Determine the (x, y) coordinate at the center of the cell enclosing the given text.  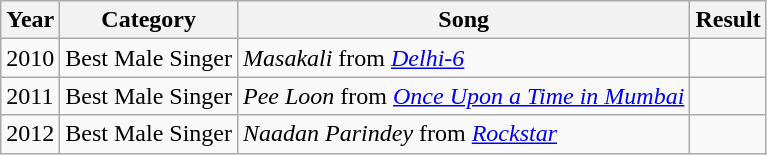
Naadan Parindey from Rockstar (464, 134)
2012 (30, 134)
Pee Loon from Once Upon a Time in Mumbai (464, 96)
2010 (30, 58)
2011 (30, 96)
Category (149, 20)
Year (30, 20)
Masakali from Delhi-6 (464, 58)
Song (464, 20)
Result (728, 20)
